Search for the cell housing the specified text and yield its (X, Y) center coordinate. 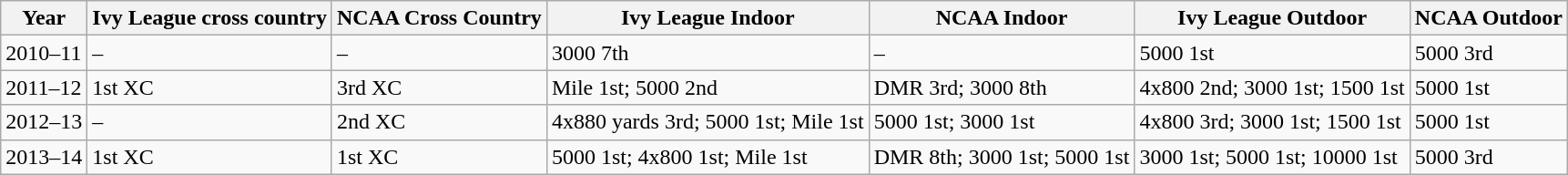
2012–13 (44, 122)
Ivy League Indoor (708, 18)
NCAA Indoor (1002, 18)
DMR 3rd; 3000 8th (1002, 87)
4x800 2nd; 3000 1st; 1500 1st (1272, 87)
DMR 8th; 3000 1st; 5000 1st (1002, 157)
2011–12 (44, 87)
NCAA Cross Country (439, 18)
3000 1st; 5000 1st; 10000 1st (1272, 157)
4x800 3rd; 3000 1st; 1500 1st (1272, 122)
3rd XC (439, 87)
NCAA Outdoor (1488, 18)
4x880 yards 3rd; 5000 1st; Mile 1st (708, 122)
Ivy League Outdoor (1272, 18)
2013–14 (44, 157)
5000 1st; 4x800 1st; Mile 1st (708, 157)
2010–11 (44, 53)
Year (44, 18)
5000 1st; 3000 1st (1002, 122)
2nd XC (439, 122)
3000 7th (708, 53)
Mile 1st; 5000 2nd (708, 87)
Ivy League cross country (209, 18)
